Detect which cell encompasses the target text, then output its (x, y) center coordinate. 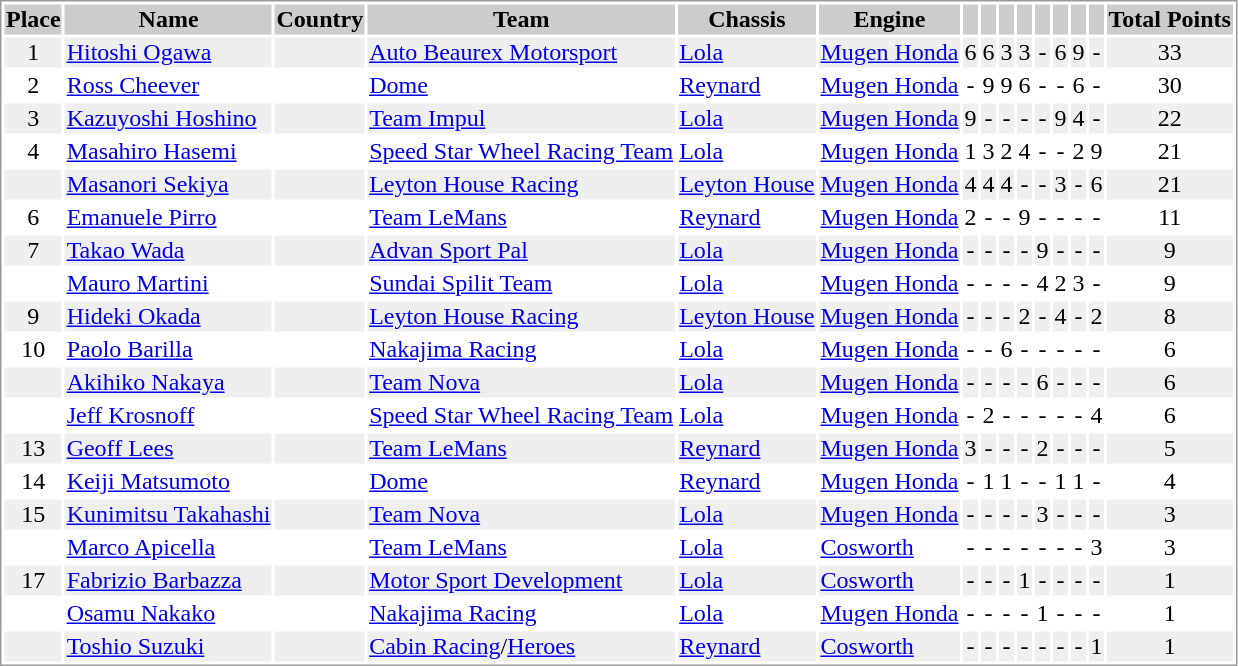
Toshio Suzuki (168, 647)
Name (168, 19)
33 (1170, 53)
Chassis (747, 19)
Paolo Barilla (168, 349)
Engine (890, 19)
8 (1170, 317)
Akihiko Nakaya (168, 383)
Marco Apicella (168, 547)
Jeff Krosnoff (168, 415)
Emanuele Pirro (168, 217)
15 (33, 515)
Ross Cheever (168, 85)
Motor Sport Development (522, 581)
Fabrizio Barbazza (168, 581)
Cabin Racing/Heroes (522, 647)
Sundai Spilit Team (522, 283)
Hideki Okada (168, 317)
10 (33, 349)
13 (33, 449)
Team Impul (522, 119)
Place (33, 19)
Takao Wada (168, 251)
Masanori Sekiya (168, 185)
Geoff Lees (168, 449)
Country (320, 19)
Hitoshi Ogawa (168, 53)
5 (1170, 449)
30 (1170, 85)
Kunimitsu Takahashi (168, 515)
Keiji Matsumoto (168, 481)
Advan Sport Pal (522, 251)
22 (1170, 119)
Team (522, 19)
7 (33, 251)
Auto Beaurex Motorsport (522, 53)
14 (33, 481)
11 (1170, 217)
Osamu Nakako (168, 613)
Masahiro Hasemi (168, 151)
Mauro Martini (168, 283)
Total Points (1170, 19)
Kazuyoshi Hoshino (168, 119)
17 (33, 581)
